Scan for the cell matching the given text and deliver its (X, Y) coordinate at center. 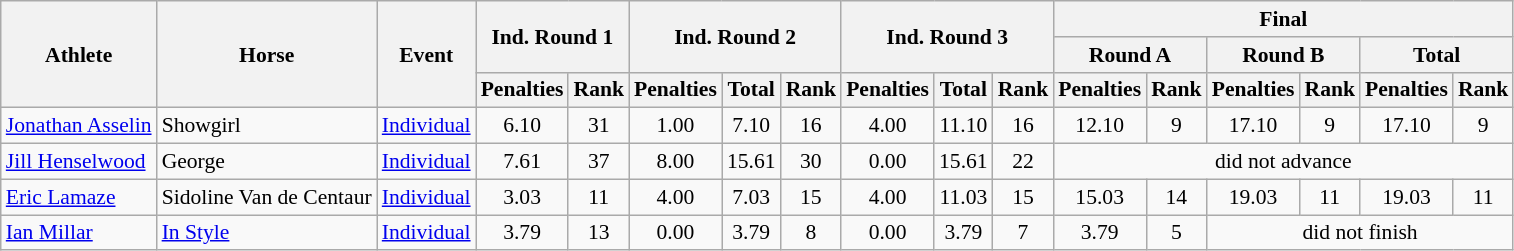
did not finish (1360, 233)
Sidoline Van de Centaur (267, 197)
Showgirl (267, 126)
Round B (1284, 55)
Athlete (79, 54)
Event (426, 54)
Final (1283, 19)
Round A (1130, 55)
George (267, 162)
13 (598, 233)
12.10 (1100, 126)
7.03 (752, 197)
11.10 (964, 126)
Ind. Round 2 (735, 36)
Horse (267, 54)
3.03 (522, 197)
30 (812, 162)
Jill Henselwood (79, 162)
15.03 (1100, 197)
7 (1024, 233)
7.61 (522, 162)
Ian Millar (79, 233)
14 (1176, 197)
8 (812, 233)
did not advance (1283, 162)
Jonathan Asselin (79, 126)
1.00 (676, 126)
Ind. Round 1 (552, 36)
22 (1024, 162)
Ind. Round 3 (947, 36)
31 (598, 126)
Eric Lamaze (79, 197)
8.00 (676, 162)
5 (1176, 233)
In Style (267, 233)
6.10 (522, 126)
7.10 (752, 126)
37 (598, 162)
11.03 (964, 197)
